Determine the [X, Y] coordinate at the center of the cell enclosing the given text.  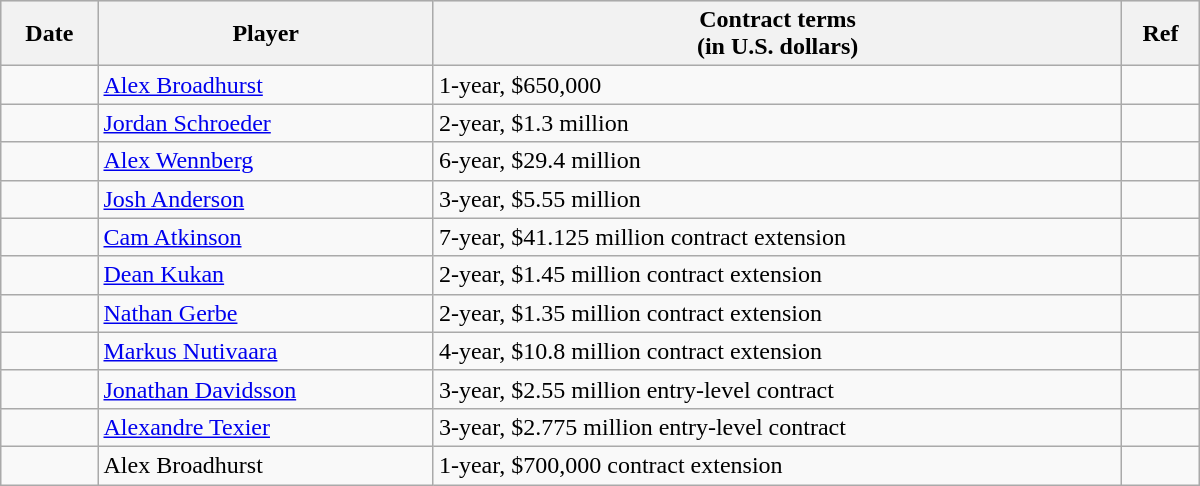
Ref [1160, 34]
Jordan Schroeder [266, 123]
Jonathan Davidsson [266, 389]
Player [266, 34]
1-year, $650,000 [777, 85]
Nathan Gerbe [266, 313]
Markus Nutivaara [266, 351]
Alexandre Texier [266, 427]
Cam Atkinson [266, 237]
3-year, $2.55 million entry-level contract [777, 389]
2-year, $1.3 million [777, 123]
Date [50, 34]
Dean Kukan [266, 275]
3-year, $2.775 million entry-level contract [777, 427]
2-year, $1.35 million contract extension [777, 313]
Josh Anderson [266, 199]
1-year, $700,000 contract extension [777, 465]
6-year, $29.4 million [777, 161]
2-year, $1.45 million contract extension [777, 275]
7-year, $41.125 million contract extension [777, 237]
3-year, $5.55 million [777, 199]
Alex Wennberg [266, 161]
4-year, $10.8 million contract extension [777, 351]
Contract terms(in U.S. dollars) [777, 34]
